Detect which cell encompasses the target text, then output its (X, Y) center coordinate. 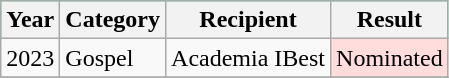
Gospel (113, 58)
Year (30, 20)
Academia IBest (248, 58)
2023 (30, 58)
Recipient (248, 20)
Category (113, 20)
Result (390, 20)
Nominated (390, 58)
